Provide the (X, Y) coordinate of the cell's center where the given text is located.  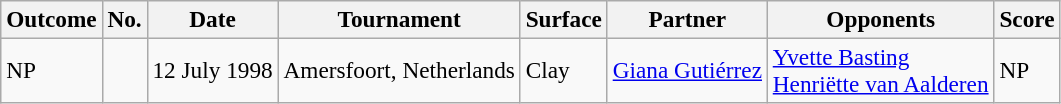
Partner (687, 19)
Yvette Basting Henriëtte van Aalderen (880, 70)
Giana Gutiérrez (687, 70)
Outcome (52, 19)
No. (124, 19)
Score (1027, 19)
Opponents (880, 19)
Clay (564, 70)
Surface (564, 19)
Date (212, 19)
Tournament (399, 19)
12 July 1998 (212, 70)
Amersfoort, Netherlands (399, 70)
